Extract the (X, Y) coordinate from the center of the cell holding the provided text.  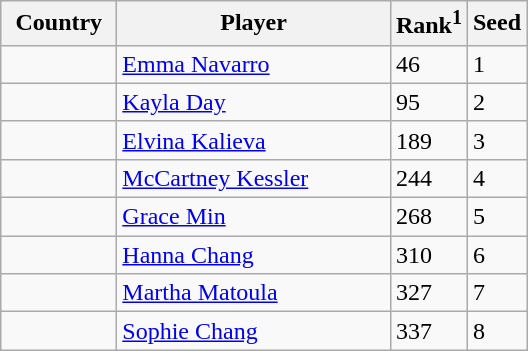
6 (496, 255)
Hanna Chang (254, 255)
McCartney Kessler (254, 178)
Sophie Chang (254, 331)
3 (496, 140)
Country (59, 24)
310 (428, 255)
5 (496, 217)
244 (428, 178)
Player (254, 24)
Seed (496, 24)
337 (428, 331)
2 (496, 102)
Grace Min (254, 217)
46 (428, 64)
268 (428, 217)
7 (496, 293)
327 (428, 293)
8 (496, 331)
Elvina Kalieva (254, 140)
Emma Navarro (254, 64)
4 (496, 178)
Kayla Day (254, 102)
95 (428, 102)
Rank1 (428, 24)
189 (428, 140)
Martha Matoula (254, 293)
1 (496, 64)
